Find where the given text appears and provide that cell's center as [X, Y] coordinate. 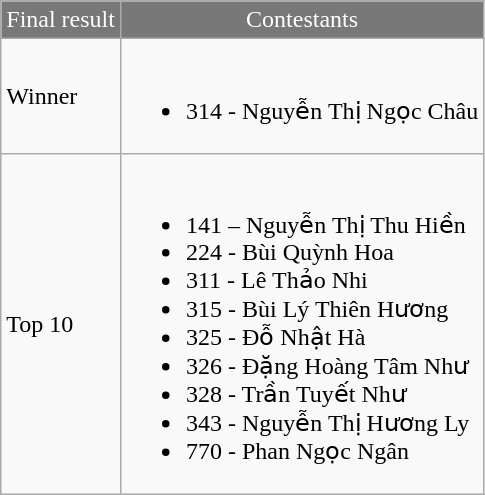
314 - Nguyễn Thị Ngọc Châu [302, 96]
Winner [61, 96]
Top 10 [61, 324]
Final result [61, 20]
Contestants [302, 20]
